Detect which cell encompasses the target text, then output its [X, Y] center coordinate. 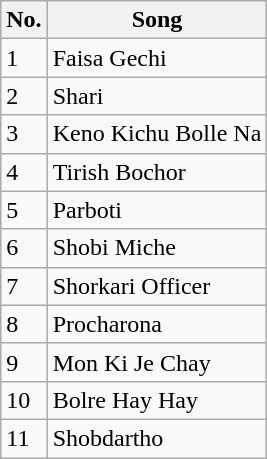
7 [24, 286]
Shari [157, 96]
6 [24, 248]
11 [24, 438]
Parboti [157, 210]
Bolre Hay Hay [157, 400]
10 [24, 400]
Mon Ki Je Chay [157, 362]
Shobi Miche [157, 248]
1 [24, 58]
Shorkari Officer [157, 286]
5 [24, 210]
Shobdartho [157, 438]
4 [24, 172]
2 [24, 96]
8 [24, 324]
Procharona [157, 324]
No. [24, 20]
Song [157, 20]
Keno Kichu Bolle Na [157, 134]
9 [24, 362]
3 [24, 134]
Tirish Bochor [157, 172]
Faisa Gechi [157, 58]
